Search for the cell housing the specified text and yield its [X, Y] center coordinate. 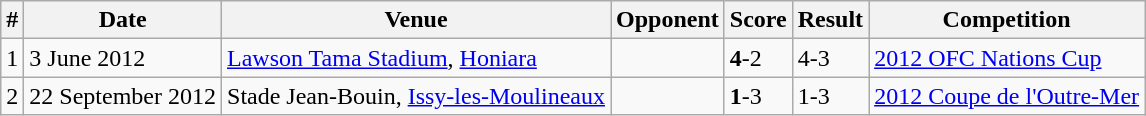
4-3 [830, 58]
Venue [416, 20]
2 [12, 96]
Date [123, 20]
1 [12, 58]
Stade Jean-Bouin, Issy-les-Moulineaux [416, 96]
4-2 [758, 58]
Lawson Tama Stadium, Honiara [416, 58]
22 September 2012 [123, 96]
Score [758, 20]
2012 OFC Nations Cup [1007, 58]
2012 Coupe de l'Outre-Mer [1007, 96]
Result [830, 20]
3 June 2012 [123, 58]
Opponent [667, 20]
# [12, 20]
Competition [1007, 20]
